Determine the (x, y) coordinate at the center of the cell enclosing the given text.  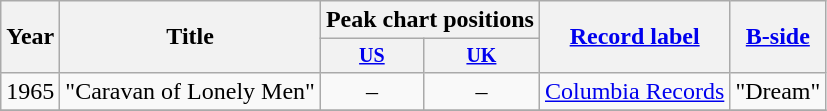
Peak chart positions (430, 20)
Record label (634, 37)
Year (30, 37)
"Caravan of Lonely Men" (190, 91)
"Dream" (778, 91)
UK (481, 56)
Columbia Records (634, 91)
Title (190, 37)
US (372, 56)
1965 (30, 91)
B-side (778, 37)
